Return (X, Y) of the center of cell containing provided text 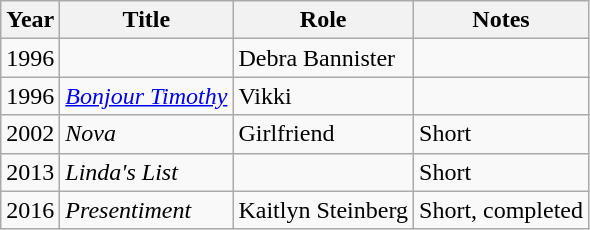
Vikki (324, 96)
Role (324, 20)
Girlfriend (324, 134)
Title (146, 20)
Kaitlyn Steinberg (324, 210)
Debra Bannister (324, 58)
Nova (146, 134)
Year (30, 20)
Presentiment (146, 210)
Notes (502, 20)
Bonjour Timothy (146, 96)
2016 (30, 210)
2013 (30, 172)
Linda's List (146, 172)
2002 (30, 134)
Short, completed (502, 210)
